From the cell containing the given text, extract its center point as (x, y) coordinate. 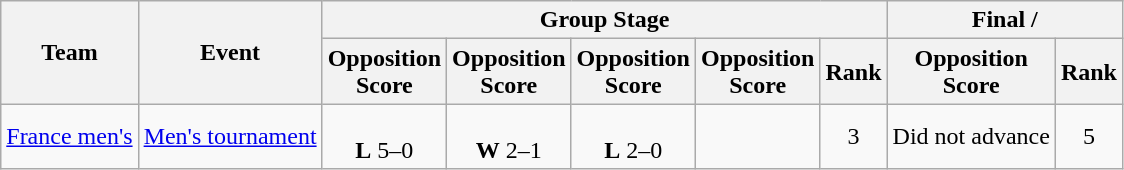
Men's tournament (230, 136)
France men's (70, 136)
Final / (1004, 20)
Did not advance (971, 136)
Team (70, 52)
L 5–0 (384, 136)
3 (854, 136)
L 2–0 (633, 136)
Group Stage (604, 20)
Event (230, 52)
5 (1088, 136)
W 2–1 (509, 136)
